Scan for the cell matching the given text and deliver its (x, y) coordinate at center. 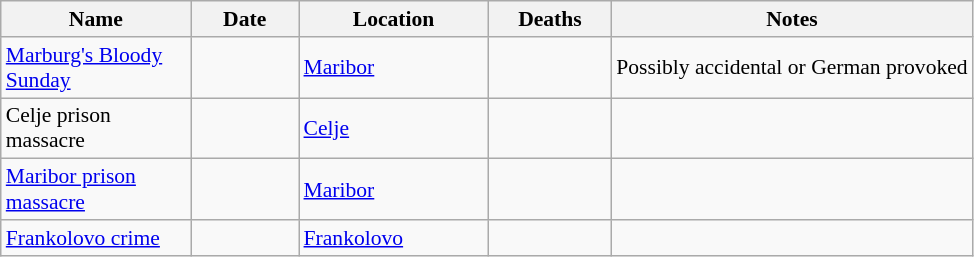
Name (96, 19)
Marburg's Bloody Sunday (96, 68)
Date (245, 19)
Frankolovo (393, 238)
Possibly accidental or German provoked (792, 68)
Celje prison massacre (96, 128)
Celje (393, 128)
Deaths (550, 19)
Notes (792, 19)
Frankolovo crime (96, 238)
Location (393, 19)
Maribor prison massacre (96, 190)
